Extract the [x, y] coordinate from the center of the cell holding the provided text.  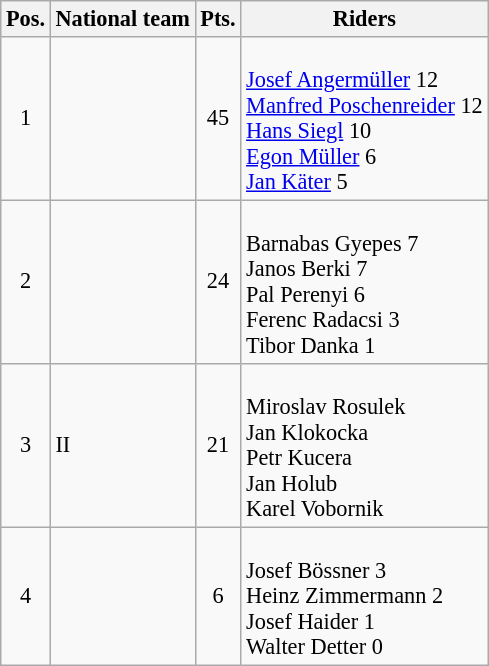
National team [122, 19]
4 [26, 596]
Barnabas Gyepes 7 Janos Berki 7 Pal Perenyi 6 Ferenc Radacsi 3 Tibor Danka 1 [364, 282]
21 [218, 444]
3 [26, 444]
24 [218, 282]
II [122, 444]
Riders [364, 19]
Josef Bössner 3 Heinz Zimmermann 2 Josef Haider 1 Walter Detter 0 [364, 596]
6 [218, 596]
Pts. [218, 19]
Miroslav Rosulek Jan Klokocka Petr Kucera Jan Holub Karel Vobornik [364, 444]
Josef Angermüller 12 Manfred Poschenreider 12 Hans Siegl 10 Egon Müller 6 Jan Käter 5 [364, 118]
1 [26, 118]
Pos. [26, 19]
45 [218, 118]
2 [26, 282]
